Locate the cell with the specified text and output its [x, y] center coordinate. 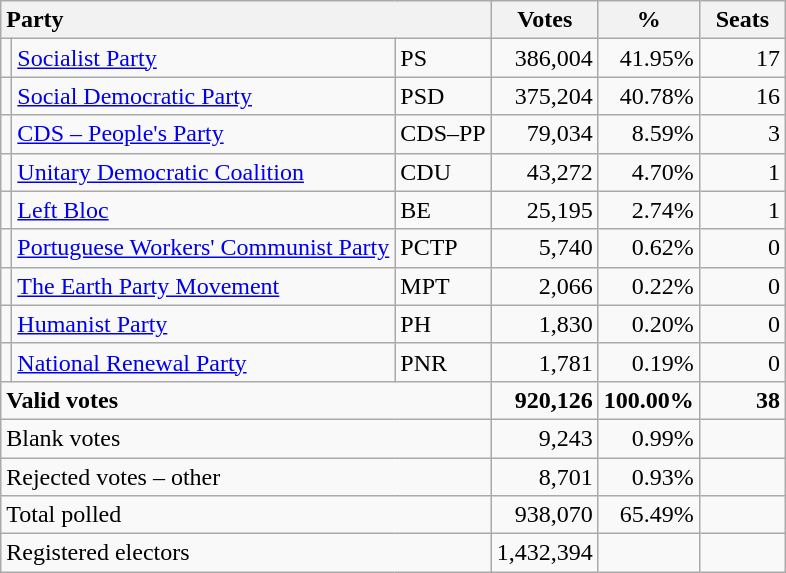
0.93% [648, 477]
38 [742, 400]
8.59% [648, 134]
National Renewal Party [204, 362]
8,701 [544, 477]
1,830 [544, 324]
0.22% [648, 286]
MPT [443, 286]
386,004 [544, 58]
Party [246, 20]
CDS–PP [443, 134]
1,781 [544, 362]
2.74% [648, 210]
1,432,394 [544, 553]
CDS – People's Party [204, 134]
9,243 [544, 438]
Seats [742, 20]
0.99% [648, 438]
4.70% [648, 172]
25,195 [544, 210]
PSD [443, 96]
PH [443, 324]
41.95% [648, 58]
Unitary Democratic Coalition [204, 172]
% [648, 20]
938,070 [544, 515]
Socialist Party [204, 58]
CDU [443, 172]
Portuguese Workers' Communist Party [204, 248]
Blank votes [246, 438]
375,204 [544, 96]
The Earth Party Movement [204, 286]
PNR [443, 362]
Total polled [246, 515]
PS [443, 58]
920,126 [544, 400]
Rejected votes – other [246, 477]
Votes [544, 20]
Registered electors [246, 553]
Valid votes [246, 400]
43,272 [544, 172]
0.20% [648, 324]
17 [742, 58]
5,740 [544, 248]
100.00% [648, 400]
40.78% [648, 96]
Social Democratic Party [204, 96]
BE [443, 210]
65.49% [648, 515]
79,034 [544, 134]
PCTP [443, 248]
0.62% [648, 248]
2,066 [544, 286]
Humanist Party [204, 324]
16 [742, 96]
3 [742, 134]
0.19% [648, 362]
Left Bloc [204, 210]
